Scan for the cell matching the given text and deliver its [x, y] coordinate at center. 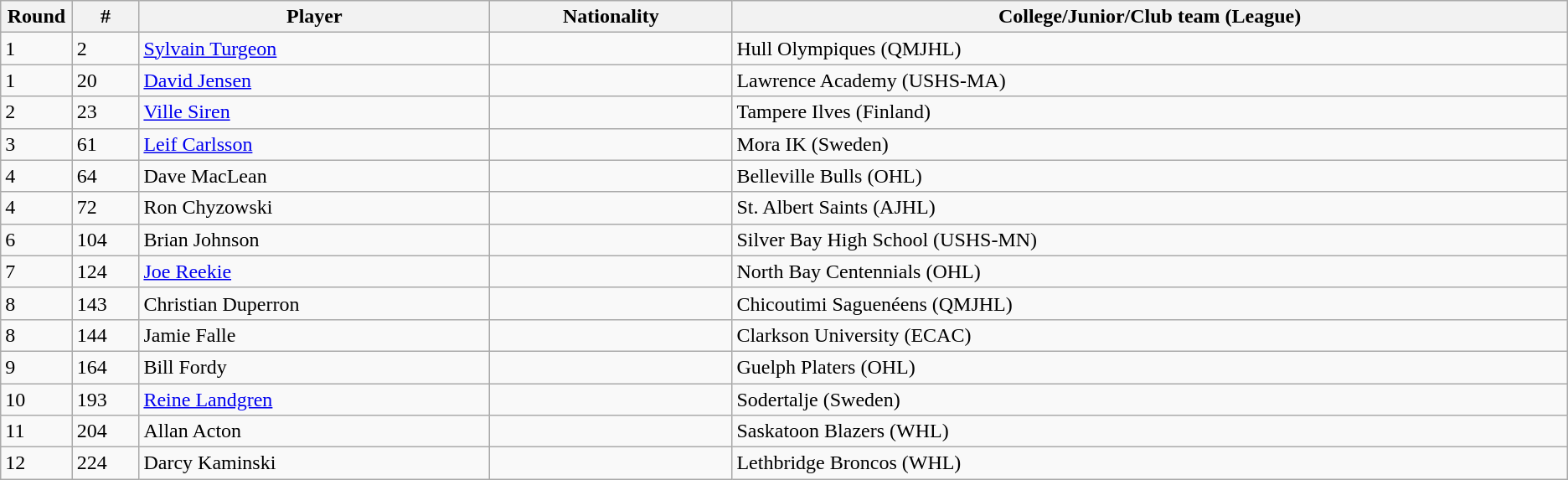
104 [106, 240]
Tampere Ilves (Finland) [1149, 112]
North Bay Centennials (OHL) [1149, 271]
Mora IK (Sweden) [1149, 144]
Clarkson University (ECAC) [1149, 335]
Bill Fordy [315, 367]
Player [315, 17]
143 [106, 303]
193 [106, 400]
David Jensen [315, 80]
Belleville Bulls (OHL) [1149, 176]
Round [37, 17]
Leif Carlsson [315, 144]
# [106, 17]
164 [106, 367]
Dave MacLean [315, 176]
Brian Johnson [315, 240]
12 [37, 463]
Sodertalje (Sweden) [1149, 400]
Chicoutimi Saguenéens (QMJHL) [1149, 303]
6 [37, 240]
64 [106, 176]
Hull Olympiques (QMJHL) [1149, 49]
3 [37, 144]
61 [106, 144]
Silver Bay High School (USHS-MN) [1149, 240]
Jamie Falle [315, 335]
10 [37, 400]
Lethbridge Broncos (WHL) [1149, 463]
224 [106, 463]
St. Albert Saints (AJHL) [1149, 208]
Guelph Platers (OHL) [1149, 367]
7 [37, 271]
Darcy Kaminski [315, 463]
144 [106, 335]
Lawrence Academy (USHS-MA) [1149, 80]
Reine Landgren [315, 400]
72 [106, 208]
23 [106, 112]
Ville Siren [315, 112]
Christian Duperron [315, 303]
Ron Chyzowski [315, 208]
9 [37, 367]
Joe Reekie [315, 271]
Nationality [611, 17]
124 [106, 271]
Saskatoon Blazers (WHL) [1149, 431]
College/Junior/Club team (League) [1149, 17]
20 [106, 80]
204 [106, 431]
Allan Acton [315, 431]
11 [37, 431]
Sylvain Turgeon [315, 49]
